Determine the [x, y] coordinate at the center of the cell enclosing the given text.  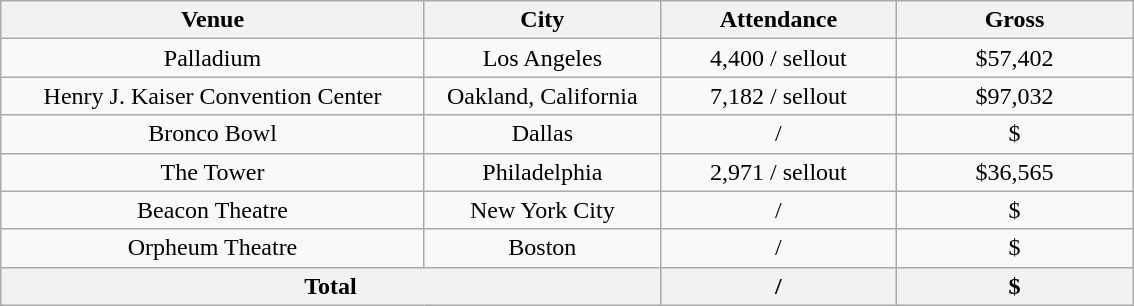
Dallas [542, 134]
$57,402 [1014, 58]
Philadelphia [542, 172]
Total [331, 286]
Gross [1014, 20]
Beacon Theatre [213, 210]
Boston [542, 248]
2,971 / sellout [778, 172]
$97,032 [1014, 96]
Bronco Bowl [213, 134]
$36,565 [1014, 172]
Venue [213, 20]
7,182 / sellout [778, 96]
Palladium [213, 58]
The Tower [213, 172]
Attendance [778, 20]
City [542, 20]
Orpheum Theatre [213, 248]
4,400 / sellout [778, 58]
Los Angeles [542, 58]
Oakland, California [542, 96]
Henry J. Kaiser Convention Center [213, 96]
New York City [542, 210]
